Output the [X, Y] coordinate of the center of the cell containing the given text.  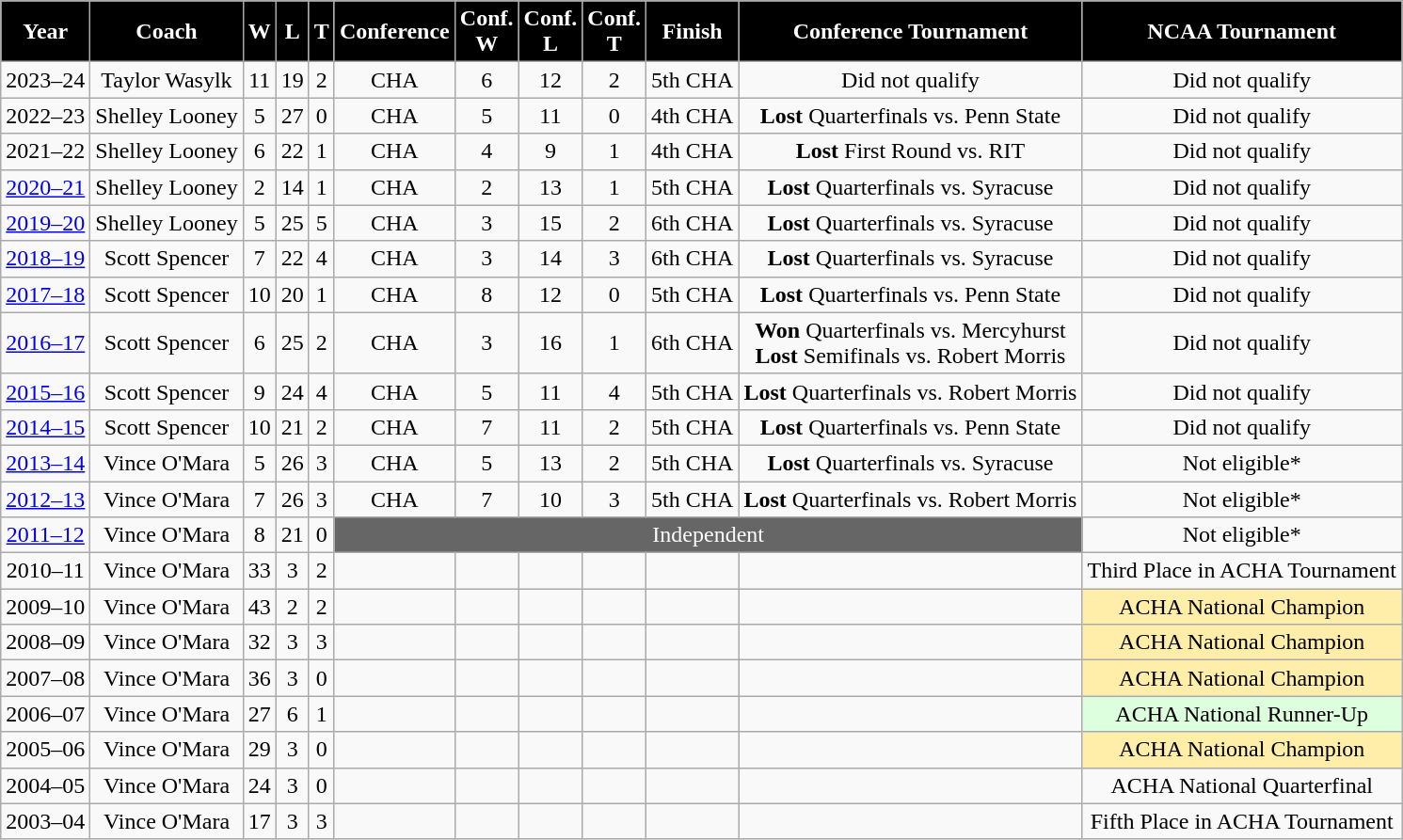
L [292, 32]
Independent [708, 535]
16 [550, 342]
Conf. T [614, 32]
Conference [394, 32]
Conference Tournament [911, 32]
2011–12 [45, 535]
Conf. W [486, 32]
2016–17 [45, 342]
ACHA National Runner-Up [1242, 714]
2021–22 [45, 151]
T [322, 32]
29 [260, 750]
2020–21 [45, 187]
2003–04 [45, 821]
15 [550, 223]
ACHA National Quarterfinal [1242, 785]
2009–10 [45, 607]
17 [260, 821]
36 [260, 678]
2022–23 [45, 116]
2007–08 [45, 678]
2013–14 [45, 463]
2006–07 [45, 714]
2004–05 [45, 785]
Lost First Round vs. RIT [911, 151]
NCAA Tournament [1242, 32]
Coach [167, 32]
2015–16 [45, 391]
Taylor Wasylk [167, 80]
19 [292, 80]
Year [45, 32]
20 [292, 294]
2014–15 [45, 427]
2019–20 [45, 223]
Won Quarterfinals vs. Mercyhurst Lost Semifinals vs. Robert Morris [911, 342]
2005–06 [45, 750]
Finish [693, 32]
Fifth Place in ACHA Tournament [1242, 821]
Conf. L [550, 32]
33 [260, 571]
43 [260, 607]
2008–09 [45, 642]
Third Place in ACHA Tournament [1242, 571]
2010–11 [45, 571]
2012–13 [45, 499]
W [260, 32]
2017–18 [45, 294]
2023–24 [45, 80]
32 [260, 642]
2018–19 [45, 259]
